Pinpoint the cell where the given text exists, returning its [x, y] midpoint coordinate. 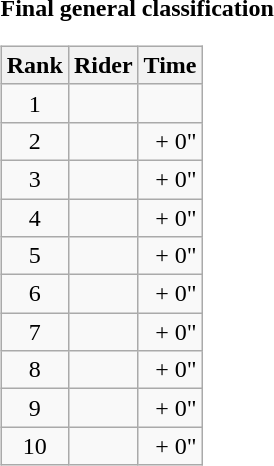
2 [34, 141]
5 [34, 256]
Rider [103, 65]
8 [34, 370]
Time [170, 65]
7 [34, 332]
10 [34, 446]
9 [34, 408]
6 [34, 294]
3 [34, 179]
Rank [34, 65]
1 [34, 103]
4 [34, 217]
